Extract the (X, Y) coordinate from the center of the cell holding the provided text.  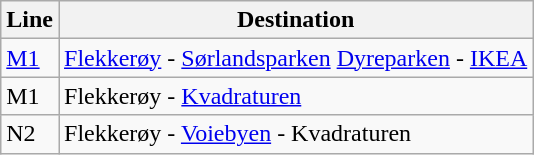
N2 (30, 134)
Flekkerøy - Kvadraturen (295, 96)
Flekkerøy - Sørlandsparken Dyreparken - IKEA (295, 58)
Line (30, 20)
Flekkerøy - Voiebyen - Kvadraturen (295, 134)
Destination (295, 20)
